Detect which cell encompasses the target text, then output its (X, Y) center coordinate. 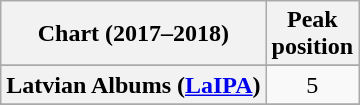
5 (312, 85)
Latvian Albums (LaIPA) (134, 85)
Chart (2017–2018) (134, 34)
Peak position (312, 34)
